Identify which cell holds the provided text, then report its [X, Y] central coordinate. 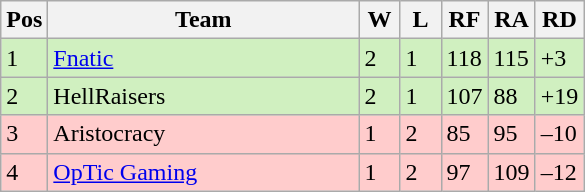
–10 [560, 134]
Team [204, 20]
HellRaisers [204, 96]
+19 [560, 96]
3 [24, 134]
–12 [560, 172]
109 [512, 172]
4 [24, 172]
RF [464, 20]
Aristocracy [204, 134]
L [420, 20]
+3 [560, 58]
95 [512, 134]
118 [464, 58]
OpTic Gaming [204, 172]
Fnatic [204, 58]
85 [464, 134]
97 [464, 172]
Pos [24, 20]
W [380, 20]
88 [512, 96]
107 [464, 96]
115 [512, 58]
RD [560, 20]
RA [512, 20]
